Scan for the cell matching the given text and deliver its (x, y) coordinate at center. 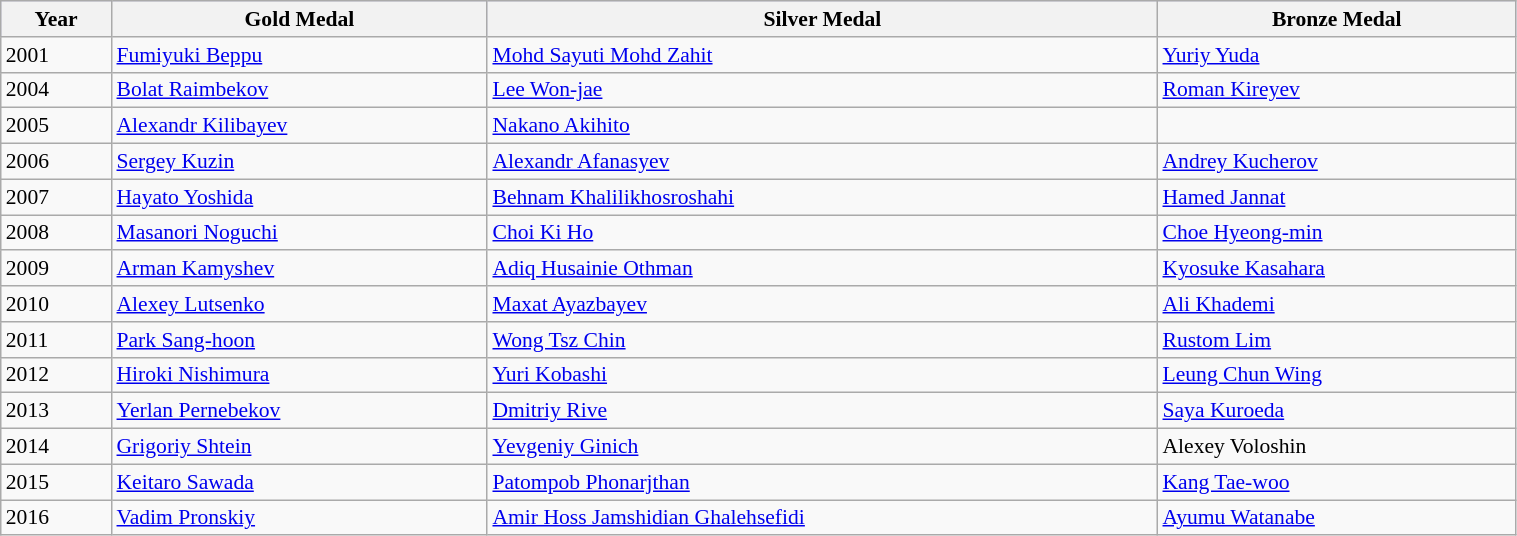
Dmitriy Rive (822, 411)
Grigoriy Shtein (299, 447)
Wong Tsz Chin (822, 340)
2005 (56, 126)
Nakano Akihito (822, 126)
2010 (56, 304)
Fumiyuki Beppu (299, 55)
Gold Medal (299, 19)
Lee Won-jae (822, 90)
Keitaro Sawada (299, 482)
Park Sang-hoon (299, 340)
2011 (56, 340)
Year (56, 19)
Alexey Lutsenko (299, 304)
Roman Kireyev (1336, 90)
Bolat Raimbekov (299, 90)
Hayato Yoshida (299, 197)
Bronze Medal (1336, 19)
Patompob Phonarjthan (822, 482)
Yuri Kobashi (822, 375)
Alexey Voloshin (1336, 447)
2006 (56, 162)
Adiq Husainie Othman (822, 269)
Hamed Jannat (1336, 197)
Maxat Ayazbayev (822, 304)
Saya Kuroeda (1336, 411)
Kyosuke Kasahara (1336, 269)
Vadim Pronskiy (299, 518)
Sergey Kuzin (299, 162)
Alexandr Afanasyev (822, 162)
2012 (56, 375)
2009 (56, 269)
Choe Hyeong-min (1336, 233)
Ali Khademi (1336, 304)
Yerlan Pernebekov (299, 411)
Ayumu Watanabe (1336, 518)
Leung Chun Wing (1336, 375)
2007 (56, 197)
Silver Medal (822, 19)
Amir Hoss Jamshidian Ghalehsefidi (822, 518)
Behnam Khalilikhosroshahi (822, 197)
Rustom Lim (1336, 340)
2008 (56, 233)
2014 (56, 447)
2001 (56, 55)
2013 (56, 411)
Yuriy Yuda (1336, 55)
2015 (56, 482)
Kang Tae-woo (1336, 482)
Mohd Sayuti Mohd Zahit (822, 55)
Arman Kamyshev (299, 269)
Hiroki Nishimura (299, 375)
Yevgeniy Ginich (822, 447)
Andrey Kucherov (1336, 162)
2004 (56, 90)
2016 (56, 518)
Masanori Noguchi (299, 233)
Choi Ki Ho (822, 233)
Alexandr Kilibayev (299, 126)
